Extract the (X, Y) coordinate from the center of the cell holding the provided text.  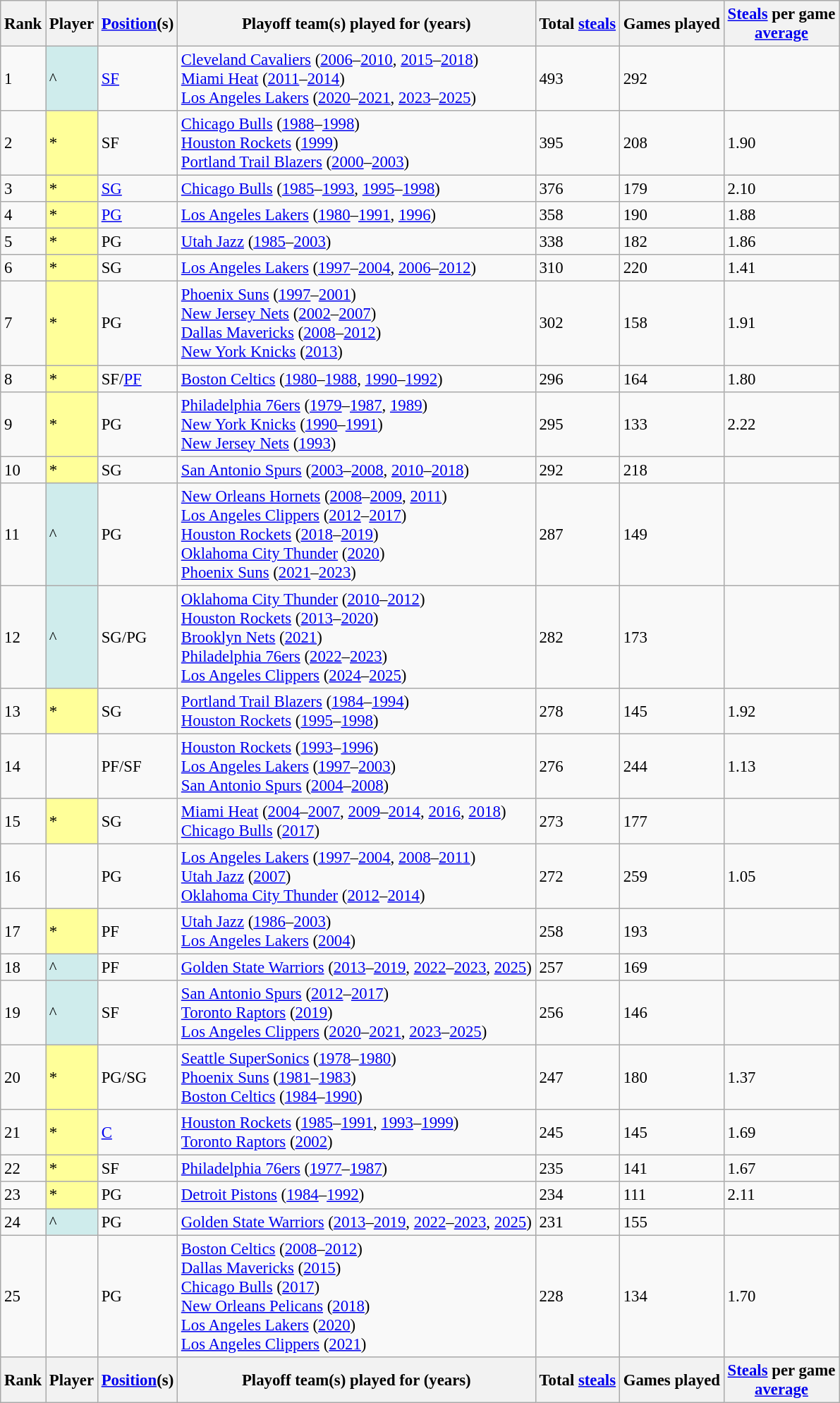
1.70 (781, 1296)
14 (23, 766)
244 (671, 766)
1 (23, 79)
245 (577, 1133)
173 (671, 637)
2.10 (781, 189)
Cleveland Cavaliers (2006–2010, 2015–2018)Miami Heat (2011–2014)Los Angeles Lakers (2020–2021, 2023–2025) (357, 79)
177 (671, 821)
23 (23, 1196)
Utah Jazz (1985–2003) (357, 242)
4 (23, 215)
190 (671, 215)
180 (671, 1078)
231 (577, 1222)
295 (577, 424)
133 (671, 424)
276 (577, 766)
7 (23, 323)
San Antonio Spurs (2012–2017)Toronto Raptors (2019)Los Angeles Clippers (2020–2021, 2023–2025) (357, 1013)
15 (23, 821)
179 (671, 189)
1.90 (781, 143)
2.11 (781, 1196)
Los Angeles Lakers (1997–2004, 2006–2012) (357, 269)
Los Angeles Lakers (1997–2004, 2008–2011)Utah Jazz (2007)Oklahoma City Thunder (2012–2014) (357, 876)
Chicago Bulls (1985–1993, 1995–1998) (357, 189)
228 (577, 1296)
208 (671, 143)
PF/SF (137, 766)
287 (577, 534)
247 (577, 1078)
273 (577, 821)
20 (23, 1078)
Portland Trail Blazers (1984–1994)Houston Rockets (1995–1998) (357, 711)
Phoenix Suns (1997–2001)New Jersey Nets (2002–2007)Dallas Mavericks (2008–2012)New York Knicks (2013) (357, 323)
SF/PF (137, 379)
Chicago Bulls (1988–1998)Houston Rockets (1999)Portland Trail Blazers (2000–2003) (357, 143)
258 (577, 931)
1.41 (781, 269)
141 (671, 1169)
302 (577, 323)
1.92 (781, 711)
Philadelphia 76ers (1977–1987) (357, 1169)
C (137, 1133)
3 (23, 189)
Detroit Pistons (1984–1992) (357, 1196)
Miami Heat (2004–2007, 2009–2014, 2016, 2018)Chicago Bulls (2017) (357, 821)
158 (671, 323)
Houston Rockets (1985–1991, 1993–1999)Toronto Raptors (2002) (357, 1133)
9 (23, 424)
Utah Jazz (1986–2003)Los Angeles Lakers (2004) (357, 931)
310 (577, 269)
134 (671, 1296)
257 (577, 968)
272 (577, 876)
218 (671, 470)
1.05 (781, 876)
2 (23, 143)
111 (671, 1196)
282 (577, 637)
16 (23, 876)
5 (23, 242)
Boston Celtics (1980–1988, 1990–1992) (357, 379)
155 (671, 1222)
24 (23, 1222)
1.86 (781, 242)
19 (23, 1013)
149 (671, 534)
Oklahoma City Thunder (2010–2012)Houston Rockets (2013–2020)Brooklyn Nets (2021)Philadelphia 76ers (2022–2023)Los Angeles Clippers (2024–2025) (357, 637)
358 (577, 215)
164 (671, 379)
169 (671, 968)
296 (577, 379)
1.67 (781, 1169)
1.91 (781, 323)
256 (577, 1013)
193 (671, 931)
338 (577, 242)
8 (23, 379)
San Antonio Spurs (2003–2008, 2010–2018) (357, 470)
1.80 (781, 379)
Philadelphia 76ers (1979–1987, 1989)New York Knicks (1990–1991)New Jersey Nets (1993) (357, 424)
Seattle SuperSonics (1978–1980)Phoenix Suns (1981–1983)Boston Celtics (1984–1990) (357, 1078)
17 (23, 931)
235 (577, 1169)
10 (23, 470)
1.69 (781, 1133)
11 (23, 534)
25 (23, 1296)
220 (671, 269)
234 (577, 1196)
PG/SG (137, 1078)
6 (23, 269)
146 (671, 1013)
22 (23, 1169)
Boston Celtics (2008–2012)Dallas Mavericks (2015)Chicago Bulls (2017)New Orleans Pelicans (2018)Los Angeles Lakers (2020)Los Angeles Clippers (2021) (357, 1296)
182 (671, 242)
Los Angeles Lakers (1980–1991, 1996) (357, 215)
21 (23, 1133)
1.37 (781, 1078)
1.13 (781, 766)
Houston Rockets (1993–1996)Los Angeles Lakers (1997–2003)San Antonio Spurs (2004–2008) (357, 766)
1.88 (781, 215)
SG/PG (137, 637)
New Orleans Hornets (2008–2009, 2011)Los Angeles Clippers (2012–2017)Houston Rockets (2018–2019)Oklahoma City Thunder (2020)Phoenix Suns (2021–2023) (357, 534)
13 (23, 711)
493 (577, 79)
2.22 (781, 424)
18 (23, 968)
278 (577, 711)
395 (577, 143)
259 (671, 876)
376 (577, 189)
12 (23, 637)
